Determine the [x, y] coordinate at the center of the cell enclosing the given text.  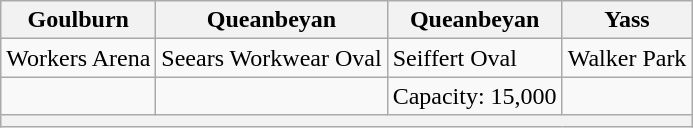
Goulburn [78, 20]
Seiffert Oval [474, 58]
Walker Park [627, 58]
Yass [627, 20]
Capacity: 15,000 [474, 96]
Workers Arena [78, 58]
Seears Workwear Oval [272, 58]
